Find where the given text appears and provide that cell's center as [x, y] coordinate. 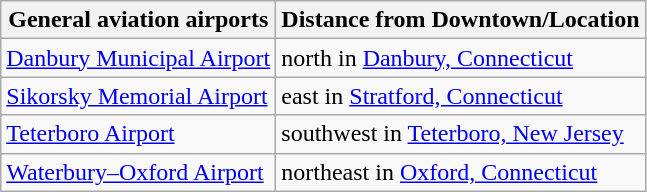
Waterbury–Oxford Airport [138, 172]
southwest in Teterboro, New Jersey [460, 134]
Distance from Downtown/Location [460, 20]
Teterboro Airport [138, 134]
General aviation airports [138, 20]
northeast in Oxford, Connecticut [460, 172]
Sikorsky Memorial Airport [138, 96]
Danbury Municipal Airport [138, 58]
north in Danbury, Connecticut [460, 58]
east in Stratford, Connecticut [460, 96]
